Return (x, y) of the center of cell containing provided text 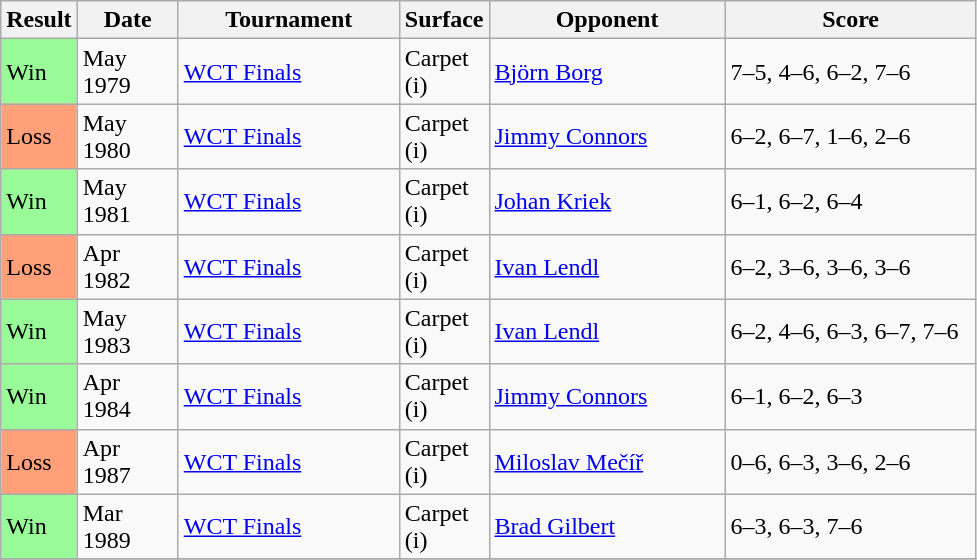
May 1981 (128, 202)
May 1980 (128, 136)
Mar 1989 (128, 526)
May 1979 (128, 72)
Johan Kriek (607, 202)
6–1, 6–2, 6–3 (850, 396)
Björn Borg (607, 72)
6–2, 6–7, 1–6, 2–6 (850, 136)
Apr 1984 (128, 396)
Score (850, 20)
6–1, 6–2, 6–4 (850, 202)
0–6, 6–3, 3–6, 2–6 (850, 462)
6–3, 6–3, 7–6 (850, 526)
Miloslav Mečíř (607, 462)
Brad Gilbert (607, 526)
Apr 1982 (128, 266)
Surface (444, 20)
Date (128, 20)
Apr 1987 (128, 462)
6–2, 4–6, 6–3, 6–7, 7–6 (850, 332)
6–2, 3–6, 3–6, 3–6 (850, 266)
May 1983 (128, 332)
Result (39, 20)
7–5, 4–6, 6–2, 7–6 (850, 72)
Tournament (288, 20)
Opponent (607, 20)
